Locate the cell with the specified text and output its [x, y] center coordinate. 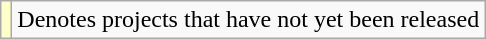
Denotes projects that have not yet been released [248, 20]
